Return the [x, y] coordinate for the center point of the cell that contains the specified text.  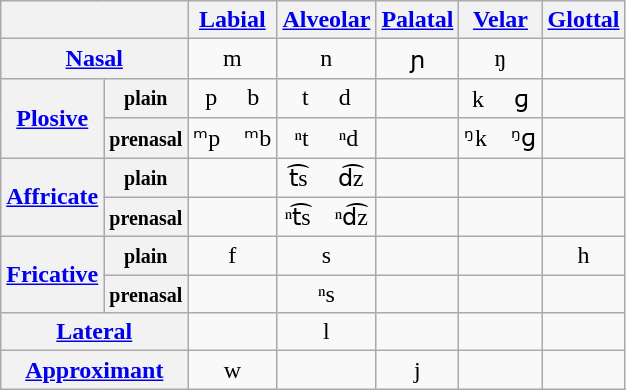
p b [232, 98]
Approximant [94, 370]
j [418, 370]
Velar [500, 20]
ɲ [418, 59]
w [232, 370]
h [584, 256]
Palatal [418, 20]
k ɡ [500, 98]
ⁿs [326, 294]
ⁿt ⁿd [326, 138]
m [232, 59]
t d [326, 98]
Lateral [94, 332]
ŋ [500, 59]
n [326, 59]
Fricative [52, 275]
f [232, 256]
ᵐp ᵐb [232, 138]
Plosive [52, 118]
Affricate [52, 198]
Glottal [584, 20]
Nasal [94, 59]
ᵑk ᵑɡ [500, 138]
ⁿt͡s ⁿd͡z [326, 217]
s [326, 256]
t͡s d͡z [326, 178]
Alveolar [326, 20]
Labial [232, 20]
l [326, 332]
